Pinpoint the cell where the given text exists, returning its [x, y] midpoint coordinate. 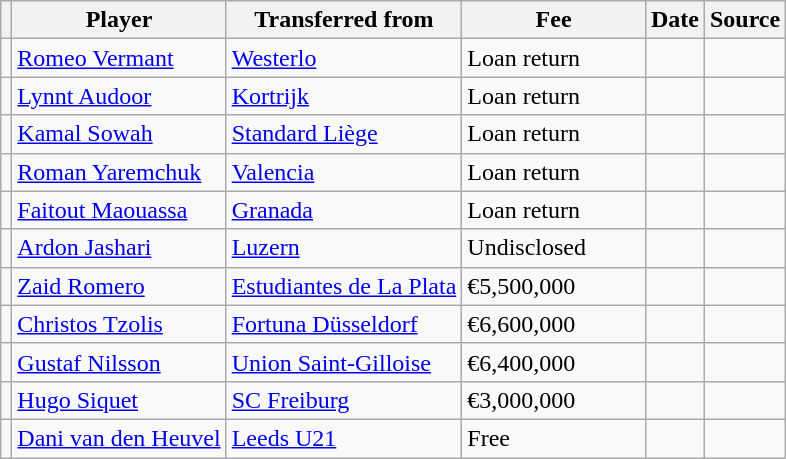
Standard Liège [344, 134]
Christos Tzolis [119, 324]
€3,000,000 [554, 400]
Date [674, 20]
Zaid Romero [119, 286]
Player [119, 20]
Valencia [344, 172]
Leeds U21 [344, 438]
Gustaf Nilsson [119, 362]
Estudiantes de La Plata [344, 286]
Kamal Sowah [119, 134]
Ardon Jashari [119, 248]
Transferred from [344, 20]
SC Freiburg [344, 400]
Dani van den Heuvel [119, 438]
Kortrijk [344, 96]
Luzern [344, 248]
Westerlo [344, 58]
Lynnt Audoor [119, 96]
Fortuna Düsseldorf [344, 324]
Romeo Vermant [119, 58]
Union Saint-Gilloise [344, 362]
€5,500,000 [554, 286]
Fee [554, 20]
Faitout Maouassa [119, 210]
Hugo Siquet [119, 400]
€6,600,000 [554, 324]
Undisclosed [554, 248]
Roman Yaremchuk [119, 172]
Granada [344, 210]
€6,400,000 [554, 362]
Free [554, 438]
Source [744, 20]
